For the text-containing cell, return its midpoint in [x, y] coordinate format. 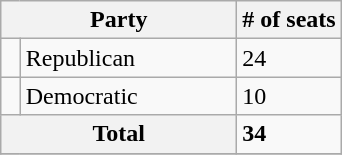
Party [119, 20]
Democratic [128, 96]
Republican [128, 58]
34 [289, 134]
24 [289, 58]
# of seats [289, 20]
10 [289, 96]
Total [119, 134]
